Search for the cell housing the specified text and yield its (x, y) center coordinate. 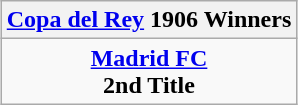
Copa del Rey 1906 Winners (149, 20)
Madrid FC2nd Title (149, 72)
